Identify which cell holds the provided text, then report its (x, y) central coordinate. 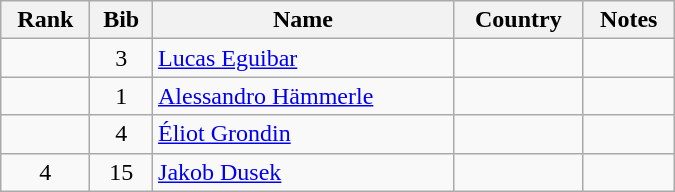
Alessandro Hämmerle (304, 96)
15 (122, 172)
Name (304, 20)
Éliot Grondin (304, 134)
Lucas Eguibar (304, 58)
3 (122, 58)
Bib (122, 20)
Jakob Dusek (304, 172)
Notes (628, 20)
Country (518, 20)
1 (122, 96)
Rank (46, 20)
